From the cell containing the given text, extract its center point as (X, Y) coordinate. 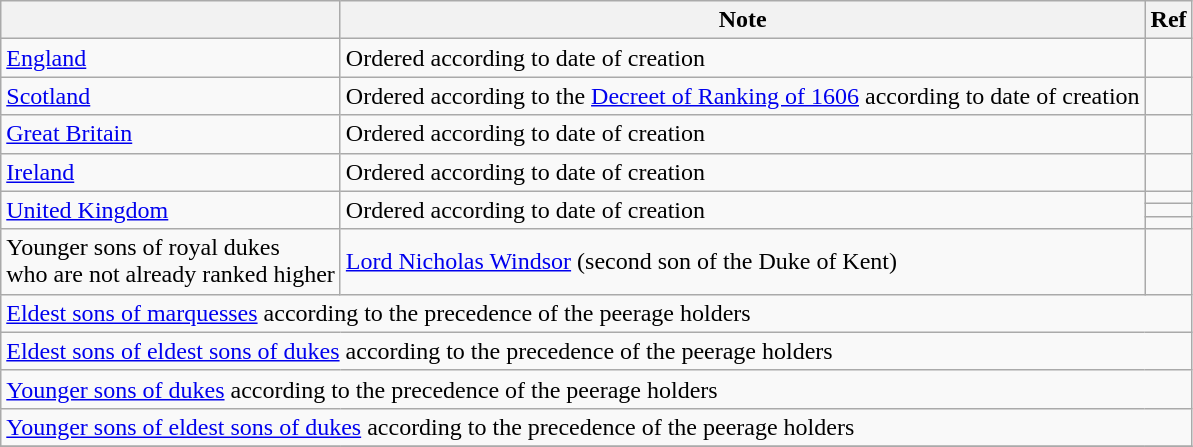
Eldest sons of eldest sons of dukes according to the precedence of the peerage holders (596, 351)
United Kingdom (171, 210)
Younger sons of royal dukeswho are not already ranked higher (171, 262)
Younger sons of dukes according to the precedence of the peerage holders (596, 389)
England (171, 58)
Great Britain (171, 134)
Ordered according to the Decreet of Ranking of 1606 according to date of creation (742, 96)
Note (742, 20)
Ireland (171, 172)
Ref (1168, 20)
Scotland (171, 96)
Eldest sons of marquesses according to the precedence of the peerage holders (596, 313)
Younger sons of eldest sons of dukes according to the precedence of the peerage holders (596, 427)
Lord Nicholas Windsor (second son of the Duke of Kent) (742, 262)
